Pinpoint the cell where the given text exists, returning its [x, y] midpoint coordinate. 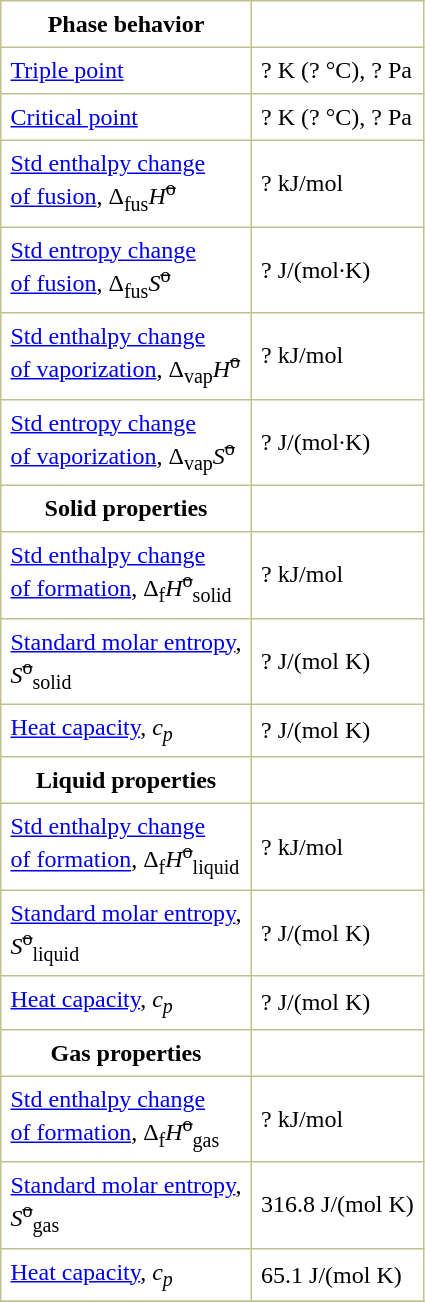
Std enthalpy changeof fusion, ΔfusHo [126, 183]
Std enthalpy changeof formation, ΔfHosolid [126, 575]
Std enthalpy changeof vaporization, ΔvapHo [126, 356]
316.8 J/(mol K) [337, 1205]
Std enthalpy changeof formation, ΔfHogas [126, 1119]
Std entropy changeof fusion, ΔfusSo [126, 270]
Std enthalpy changeof formation, ΔfHoliquid [126, 847]
Gas properties [126, 1052]
Standard molar entropy,Sogas [126, 1205]
Std entropy changeof vaporization, ΔvapSo [126, 442]
65.1 J/(mol K) [337, 1274]
Standard molar entropy,Sosolid [126, 661]
Triple point [126, 70]
Phase behavior [126, 24]
Standard molar entropy,Soliquid [126, 933]
Liquid properties [126, 780]
Solid properties [126, 508]
Critical point [126, 117]
